Return the (x, y) coordinate for the center point of the cell that contains the specified text.  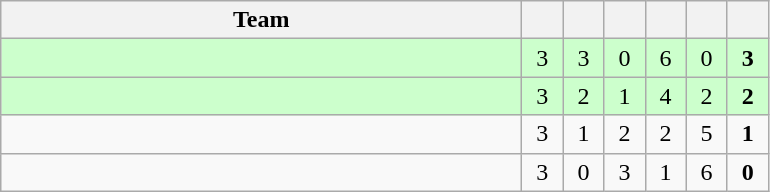
4 (666, 96)
5 (706, 134)
Team (262, 20)
